From the cell containing the given text, extract its center point as [X, Y] coordinate. 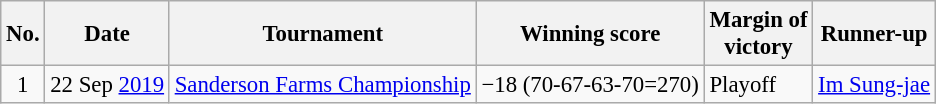
22 Sep 2019 [107, 85]
Date [107, 34]
Playoff [758, 85]
Tournament [322, 34]
No. [23, 34]
1 [23, 85]
Runner-up [874, 34]
Margin ofvictory [758, 34]
Winning score [590, 34]
Sanderson Farms Championship [322, 85]
−18 (70-67-63-70=270) [590, 85]
Im Sung-jae [874, 85]
